Provide the [X, Y] coordinate of the cell's center where the given text is located.  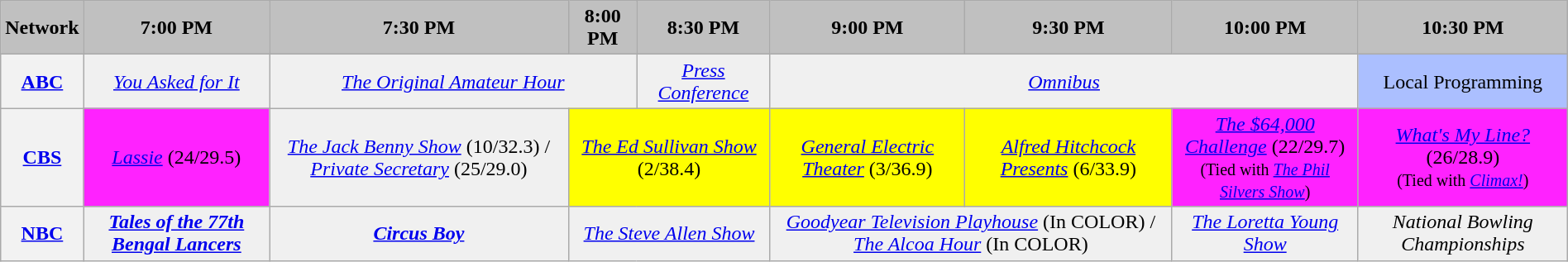
You Asked for It [176, 81]
Local Programming [1462, 81]
Network [42, 28]
10:30 PM [1462, 28]
Tales of the 77th Bengal Lancers [176, 233]
9:30 PM [1068, 28]
10:00 PM [1265, 28]
NBC [42, 233]
Goodyear Television Playhouse (In COLOR) / The Alcoa Hour (In COLOR) [971, 233]
Lassie (24/29.5) [176, 157]
ABC [42, 81]
CBS [42, 157]
The Loretta Young Show [1265, 233]
The Jack Benny Show (10/32.3) / Private Secretary (25/29.0) [419, 157]
General Electric Theater (3/36.9) [868, 157]
The $64,000 Challenge (22/29.7)(Tied with The Phil Silvers Show) [1265, 157]
Omnibus [1064, 81]
Circus Boy [419, 233]
The Steve Allen Show [669, 233]
National Bowling Championships [1462, 233]
8:00 PM [602, 28]
Press Conference [703, 81]
7:30 PM [419, 28]
9:00 PM [868, 28]
Alfred Hitchcock Presents (6/33.9) [1068, 157]
7:00 PM [176, 28]
What's My Line? (26/28.9)(Tied with Climax!) [1462, 157]
8:30 PM [703, 28]
The Ed Sullivan Show (2/38.4) [669, 157]
The Original Amateur Hour [453, 81]
